Return the (X, Y) coordinate for the center point of the cell that contains the specified text.  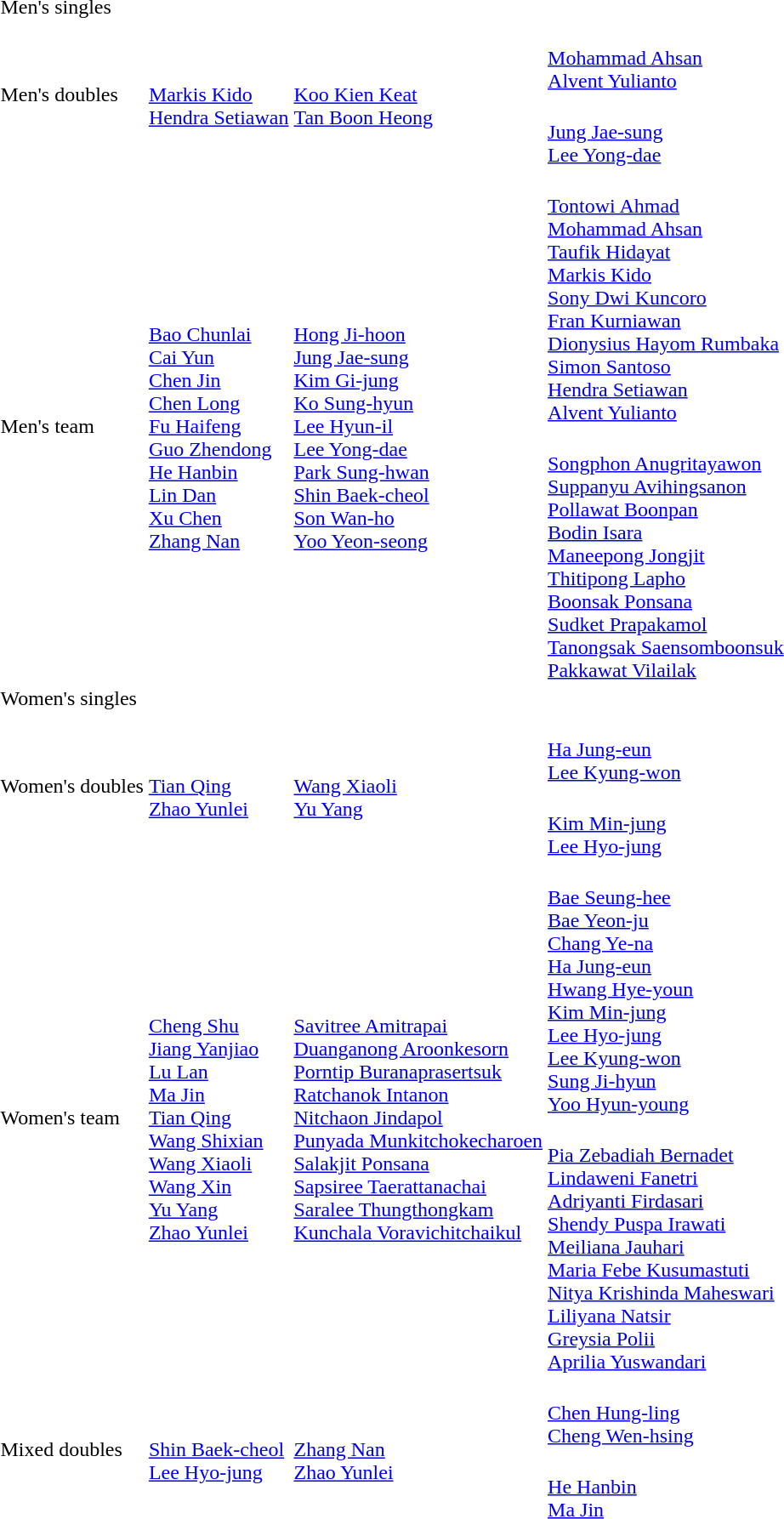
Bao ChunlaiCai YunChen JinChen LongFu HaifengGuo ZhendongHe HanbinLin DanXu ChenZhang Nan (219, 427)
Koo Kien KeatTan Boon Heong (418, 95)
Tian QingZhao Yunlei (219, 786)
Markis KidoHendra Setiawan (219, 95)
Wang XiaoliYu Yang (418, 786)
Cheng ShuJiang YanjiaoLu LanMa JinTian QingWang ShixianWang XiaoliWang XinYu YangZhao Yunlei (219, 1118)
Hong Ji-hoonJung Jae-sungKim Gi-jungKo Sung-hyunLee Hyun-ilLee Yong-daePark Sung-hwanShin Baek-cheolSon Wan-hoYoo Yeon-seong (418, 427)
